Scan for the cell matching the given text and deliver its (X, Y) coordinate at center. 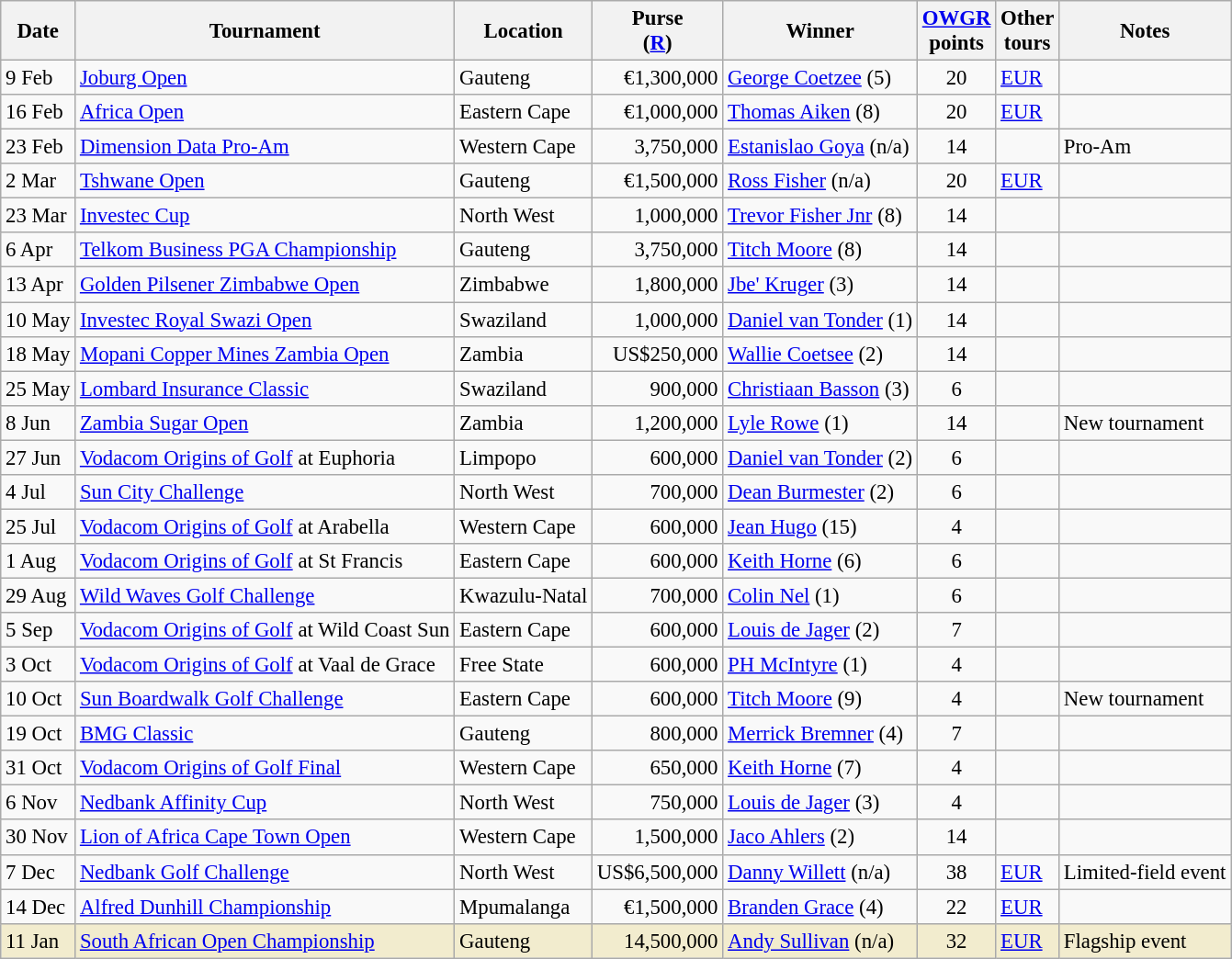
PH McIntyre (1) (820, 665)
Investec Cup (265, 216)
Flagship event (1145, 941)
Pro-Am (1145, 147)
Kwazulu-Natal (524, 595)
Sun City Challenge (265, 492)
Investec Royal Swazi Open (265, 320)
Trevor Fisher Jnr (8) (820, 216)
Othertours (1027, 31)
14,500,000 (658, 941)
OWGRpoints (955, 31)
Purse(R) (658, 31)
Limpopo (524, 457)
Jaco Ahlers (2) (820, 838)
Free State (524, 665)
€1,300,000 (658, 78)
Zambia Sugar Open (265, 423)
Lombard Insurance Classic (265, 389)
22 (955, 907)
900,000 (658, 389)
Merrick Bremner (4) (820, 734)
Jbe' Kruger (3) (820, 285)
Africa Open (265, 112)
Keith Horne (6) (820, 561)
Nedbank Affinity Cup (265, 803)
Vodacom Origins of Golf at Arabella (265, 526)
23 Feb (39, 147)
27 Jun (39, 457)
Vodacom Origins of Golf Final (265, 768)
25 May (39, 389)
Nedbank Golf Challenge (265, 872)
Colin Nel (1) (820, 595)
Keith Horne (7) (820, 768)
30 Nov (39, 838)
Daniel van Tonder (1) (820, 320)
1,800,000 (658, 285)
6 Nov (39, 803)
Danny Willett (n/a) (820, 872)
Dean Burmester (2) (820, 492)
Wild Waves Golf Challenge (265, 595)
Winner (820, 31)
US$6,500,000 (658, 872)
Zimbabwe (524, 285)
George Coetzee (5) (820, 78)
Titch Moore (8) (820, 251)
BMG Classic (265, 734)
Golden Pilsener Zimbabwe Open (265, 285)
Tshwane Open (265, 181)
Mopani Copper Mines Zambia Open (265, 354)
2 Mar (39, 181)
Limited-field event (1145, 872)
Branden Grace (4) (820, 907)
25 Jul (39, 526)
4 Jul (39, 492)
Vodacom Origins of Golf at Euphoria (265, 457)
3 Oct (39, 665)
Louis de Jager (2) (820, 630)
29 Aug (39, 595)
Vodacom Origins of Golf at Wild Coast Sun (265, 630)
Lion of Africa Cape Town Open (265, 838)
8 Jun (39, 423)
Notes (1145, 31)
Jean Hugo (15) (820, 526)
31 Oct (39, 768)
South African Open Championship (265, 941)
Alfred Dunhill Championship (265, 907)
650,000 (658, 768)
Andy Sullivan (n/a) (820, 941)
Dimension Data Pro-Am (265, 147)
Christiaan Basson (3) (820, 389)
€1,000,000 (658, 112)
Estanislao Goya (n/a) (820, 147)
9 Feb (39, 78)
1 Aug (39, 561)
Date (39, 31)
19 Oct (39, 734)
Vodacom Origins of Golf at Vaal de Grace (265, 665)
Titch Moore (9) (820, 699)
Vodacom Origins of Golf at St Francis (265, 561)
1,200,000 (658, 423)
7 Dec (39, 872)
Daniel van Tonder (2) (820, 457)
800,000 (658, 734)
Louis de Jager (3) (820, 803)
Lyle Rowe (1) (820, 423)
Location (524, 31)
750,000 (658, 803)
US$250,000 (658, 354)
10 May (39, 320)
18 May (39, 354)
Mpumalanga (524, 907)
Thomas Aiken (8) (820, 112)
38 (955, 872)
14 Dec (39, 907)
23 Mar (39, 216)
5 Sep (39, 630)
Telkom Business PGA Championship (265, 251)
1,500,000 (658, 838)
10 Oct (39, 699)
Tournament (265, 31)
Wallie Coetsee (2) (820, 354)
Sun Boardwalk Golf Challenge (265, 699)
13 Apr (39, 285)
11 Jan (39, 941)
6 Apr (39, 251)
16 Feb (39, 112)
Ross Fisher (n/a) (820, 181)
Joburg Open (265, 78)
32 (955, 941)
